Extract the (x, y) coordinate from the center of the cell holding the provided text.  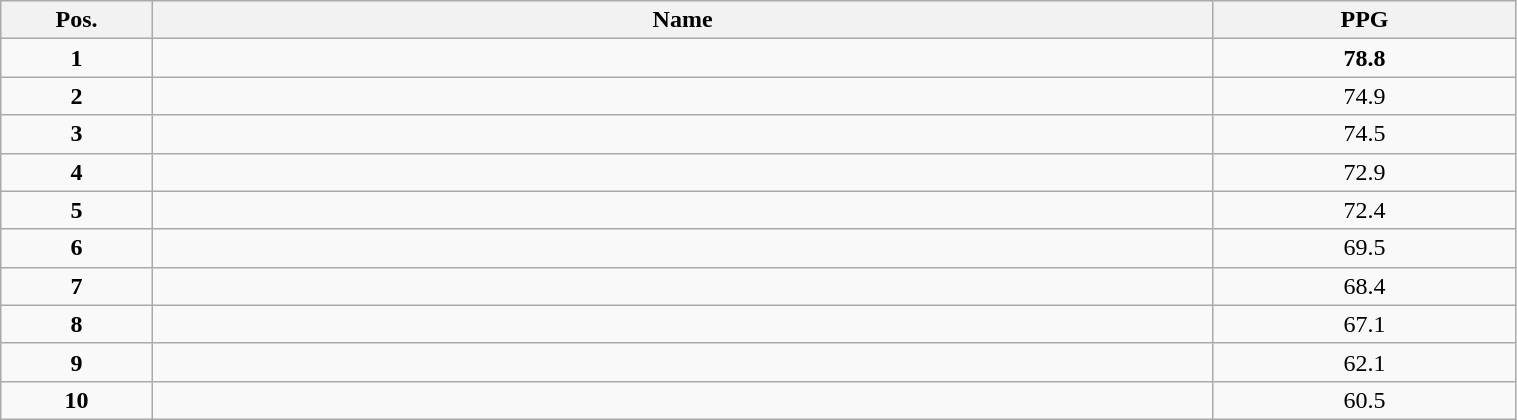
78.8 (1364, 58)
69.5 (1364, 248)
67.1 (1364, 324)
2 (77, 96)
62.1 (1364, 362)
72.4 (1364, 210)
PPG (1364, 20)
3 (77, 134)
10 (77, 400)
9 (77, 362)
5 (77, 210)
6 (77, 248)
72.9 (1364, 172)
Pos. (77, 20)
74.9 (1364, 96)
68.4 (1364, 286)
1 (77, 58)
Name (682, 20)
74.5 (1364, 134)
4 (77, 172)
8 (77, 324)
60.5 (1364, 400)
7 (77, 286)
